Extract the [x, y] coordinate from the center of the cell holding the provided text.  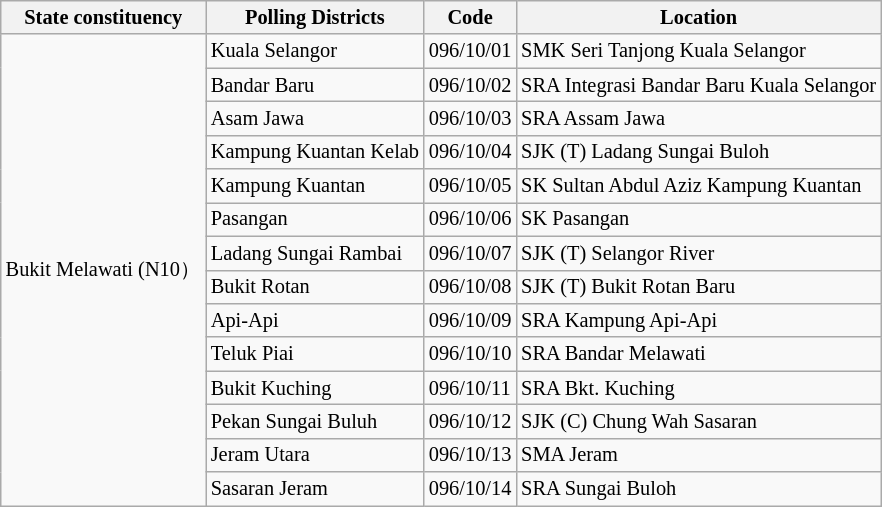
096/10/02 [470, 85]
096/10/07 [470, 253]
Pekan Sungai Buluh [315, 421]
SRA Assam Jawa [698, 118]
Sasaran Jeram [315, 489]
096/10/10 [470, 354]
096/10/05 [470, 186]
State constituency [104, 17]
Api-Api [315, 320]
096/10/13 [470, 455]
SMK Seri Tanjong Kuala Selangor [698, 51]
SRA Bkt. Kuching [698, 388]
SJK (T) Bukit Rotan Baru [698, 287]
Bukit Rotan [315, 287]
Teluk Piai [315, 354]
Code [470, 17]
SRA Kampung Api-Api [698, 320]
Bukit Melawati (N10） [104, 270]
Ladang Sungai Rambai [315, 253]
096/10/12 [470, 421]
SK Sultan Abdul Aziz Kampung Kuantan [698, 186]
Kuala Selangor [315, 51]
SJK (T) Ladang Sungai Buloh [698, 152]
096/10/14 [470, 489]
096/10/04 [470, 152]
096/10/08 [470, 287]
Bukit Kuching [315, 388]
SJK (T) Selangor River [698, 253]
Pasangan [315, 219]
Polling Districts [315, 17]
096/10/03 [470, 118]
SMA Jeram [698, 455]
096/10/06 [470, 219]
SRA Bandar Melawati [698, 354]
Kampung Kuantan [315, 186]
096/10/09 [470, 320]
Bandar Baru [315, 85]
096/10/01 [470, 51]
Jeram Utara [315, 455]
Asam Jawa [315, 118]
SJK (C) Chung Wah Sasaran [698, 421]
096/10/11 [470, 388]
Kampung Kuantan Kelab [315, 152]
Location [698, 17]
SRA Sungai Buloh [698, 489]
SRA Integrasi Bandar Baru Kuala Selangor [698, 85]
SK Pasangan [698, 219]
